From the cell containing the given text, extract its center point as (X, Y) coordinate. 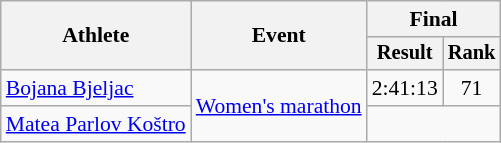
Athlete (96, 36)
Final (434, 19)
Rank (472, 54)
Matea Parlov Koštro (96, 124)
Women's marathon (279, 106)
Event (279, 36)
71 (472, 88)
2:41:13 (405, 88)
Result (405, 54)
Bojana Bjeljac (96, 88)
